Determine the (X, Y) coordinate at the center of the cell enclosing the given text.  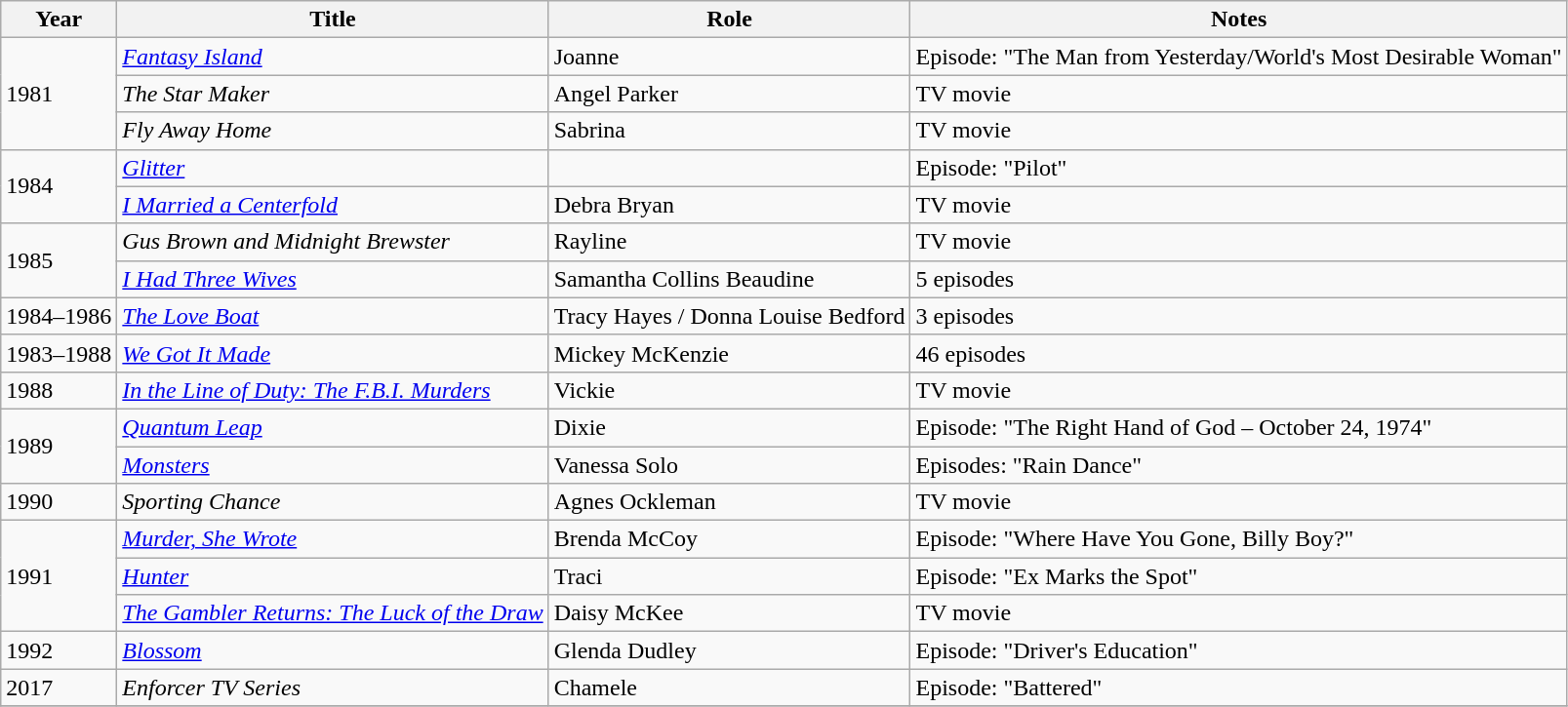
1985 (59, 260)
Enforcer TV Series (333, 687)
Agnes Ockleman (730, 502)
Episode: "The Right Hand of God – October 24, 1974" (1239, 427)
1992 (59, 650)
Traci (730, 576)
Tracy Hayes / Donna Louise Bedford (730, 316)
Brenda McCoy (730, 539)
Episode: "The Man from Yesterday/World's Most Desirable Woman" (1239, 57)
Debra Bryan (730, 205)
1990 (59, 502)
Vickie (730, 390)
Glitter (333, 168)
Episode: "Ex Marks the Spot" (1239, 576)
1984 (59, 186)
Sporting Chance (333, 502)
Quantum Leap (333, 427)
Joanne (730, 57)
Role (730, 20)
Episode: "Where Have You Gone, Billy Boy?" (1239, 539)
We Got It Made (333, 353)
Monsters (333, 465)
I Married a Centerfold (333, 205)
Chamele (730, 687)
Title (333, 20)
Notes (1239, 20)
Rayline (730, 242)
Glenda Dudley (730, 650)
46 episodes (1239, 353)
Sabrina (730, 131)
Hunter (333, 576)
Fantasy Island (333, 57)
Dixie (730, 427)
Murder, She Wrote (333, 539)
Episode: "Battered" (1239, 687)
Episodes: "Rain Dance" (1239, 465)
I Had Three Wives (333, 279)
In the Line of Duty: The F.B.I. Murders (333, 390)
Samantha Collins Beaudine (730, 279)
Angel Parker (730, 94)
1983–1988 (59, 353)
Blossom (333, 650)
5 episodes (1239, 279)
Mickey McKenzie (730, 353)
3 episodes (1239, 316)
Fly Away Home (333, 131)
1984–1986 (59, 316)
1989 (59, 446)
Vanessa Solo (730, 465)
Episode: "Pilot" (1239, 168)
1988 (59, 390)
Episode: "Driver's Education" (1239, 650)
The Gambler Returns: The Luck of the Draw (333, 613)
1981 (59, 94)
Gus Brown and Midnight Brewster (333, 242)
1991 (59, 576)
2017 (59, 687)
Year (59, 20)
The Star Maker (333, 94)
Daisy McKee (730, 613)
The Love Boat (333, 316)
